Determine the (x, y) coordinate at the center of the cell enclosing the given text.  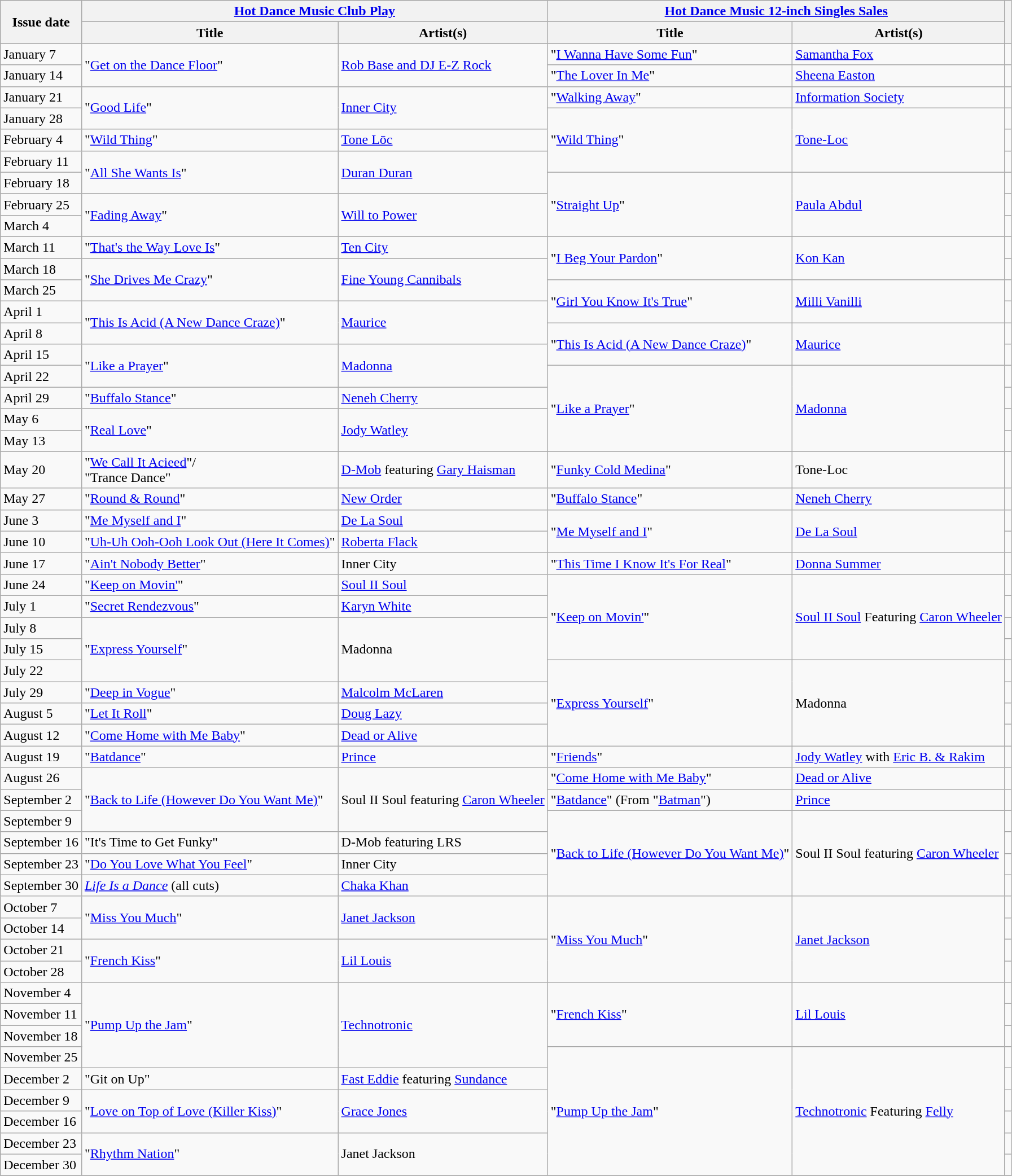
December 2 (41, 1079)
July 15 (41, 650)
"Ain't Nobody Better" (210, 563)
Chaka Khan (443, 885)
"Git on Up" (210, 1079)
August 5 (41, 714)
July 8 (41, 628)
February 18 (41, 183)
"Get on the Dance Floor" (210, 65)
Samantha Fox (899, 54)
April 1 (41, 312)
November 4 (41, 993)
June 3 (41, 520)
New Order (443, 499)
"Rhythm Nation" (210, 1154)
August 12 (41, 735)
January 14 (41, 76)
"She Drives Me Crazy" (210, 280)
Hot Dance Music 12-inch Singles Sales (776, 11)
Tone Lōc (443, 140)
Jody Watley with Eric B. & Rakim (899, 757)
"Round & Round" (210, 499)
Paula Abdul (899, 204)
"That's the Way Love Is" (210, 247)
D-Mob featuring Gary Haisman (443, 469)
"I Wanna Have Some Fun" (670, 54)
"Straight Up" (670, 204)
June 24 (41, 585)
April 29 (41, 398)
July 29 (41, 692)
May 27 (41, 499)
May 6 (41, 419)
Fine Young Cannibals (443, 280)
"Friends" (670, 757)
"I Beg Your Pardon" (670, 258)
"Real Love" (210, 430)
Jody Watley (443, 430)
Sheena Easton (899, 76)
"Girl You Know It's True" (670, 301)
March 11 (41, 247)
November 25 (41, 1057)
"Funky Cold Medina" (670, 469)
"Uh-Uh Ooh-Ooh Look Out (Here It Comes)" (210, 542)
Ten City (443, 247)
"All She Wants Is" (210, 172)
February 4 (41, 140)
Duran Duran (443, 172)
January 21 (41, 97)
D-Mob featuring LRS (443, 842)
July 1 (41, 606)
Will to Power (443, 215)
"It's Time to Get Funky" (210, 842)
"Good Life" (210, 108)
Life Is a Dance (all cuts) (210, 885)
Roberta Flack (443, 542)
September 23 (41, 864)
"Fading Away" (210, 215)
Doug Lazy (443, 714)
December 30 (41, 1165)
Fast Eddie featuring Sundance (443, 1079)
June 10 (41, 542)
Kon Kan (899, 258)
"Walking Away" (670, 97)
November 11 (41, 1015)
"Love on Top of Love (Killer Kiss)" (210, 1111)
August 19 (41, 757)
"Deep in Vogue" (210, 692)
"We Call It Acieed"/"Trance Dance" (210, 469)
October 28 (41, 971)
Grace Jones (443, 1111)
"The Lover In Me" (670, 76)
July 22 (41, 671)
November 18 (41, 1036)
August 26 (41, 778)
Malcolm McLaren (443, 692)
Technotronic (443, 1025)
May 20 (41, 469)
"Do You Love What You Feel" (210, 864)
Donna Summer (899, 563)
Issue date (41, 22)
December 23 (41, 1143)
October 14 (41, 928)
March 18 (41, 269)
"Let It Roll" (210, 714)
Milli Vanilli (899, 301)
"Batdance" (From "Batman") (670, 800)
February 25 (41, 204)
September 9 (41, 821)
January 28 (41, 119)
September 2 (41, 800)
Technotronic Featuring Felly (899, 1111)
December 9 (41, 1100)
Information Society (899, 97)
April 22 (41, 376)
December 16 (41, 1122)
September 16 (41, 842)
October 7 (41, 907)
April 15 (41, 355)
"Batdance" (210, 757)
Soul II Soul (443, 585)
April 8 (41, 334)
Rob Base and DJ E-Z Rock (443, 65)
"Secret Rendezvous" (210, 606)
March 4 (41, 226)
September 30 (41, 885)
May 13 (41, 441)
Karyn White (443, 606)
Soul II Soul Featuring Caron Wheeler (899, 617)
October 21 (41, 950)
February 11 (41, 161)
January 7 (41, 54)
Hot Dance Music Club Play (314, 11)
"This Time I Know It's For Real" (670, 563)
June 17 (41, 563)
March 25 (41, 291)
